Capture the cell that displays the provided text and extract its [x, y] central coordinate. 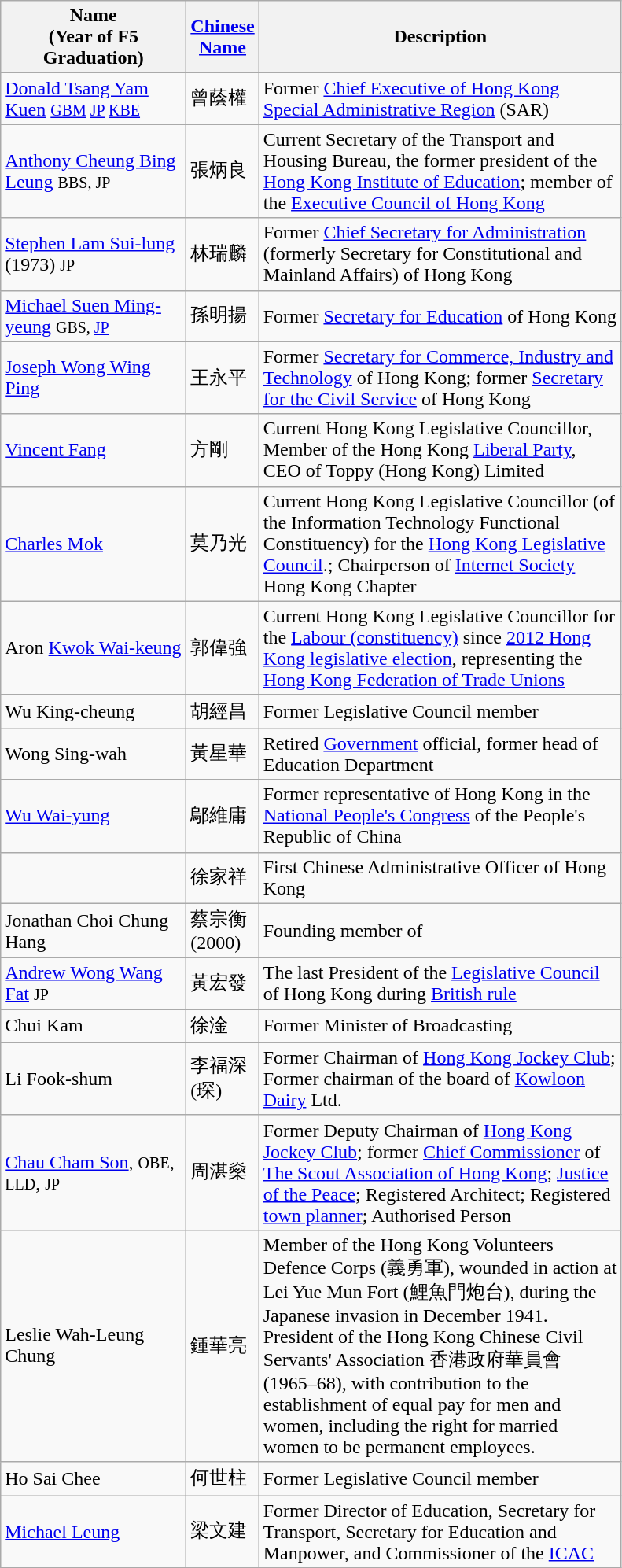
方剛 [223, 450]
王永平 [223, 378]
Wong Sing-wah [94, 754]
Former representative of Hong Kong in the National People's Congress of the People's Republic of China [440, 816]
Former Chief Secretary for Administration (formerly Secretary for Constitutional and Mainland Affairs) of Hong Kong [440, 254]
Andrew Wong Wang Fat JP [94, 983]
Former Chief Executive of Hong Kong Special Administrative Region (SAR) [440, 99]
Aron Kwok Wai-keung [94, 648]
Founding member of [440, 931]
曾蔭權 [223, 99]
Name(Year of F5 Graduation) [94, 37]
Leslie Wah-Leung Chung [94, 1345]
Former Director of Education, Secretary for Transport, Secretary for Education and Manpower, and Commissioner of the ICAC [440, 1531]
Chui Kam [94, 1026]
何世柱 [223, 1479]
梁文建 [223, 1531]
The last President of the Legislative Council of Hong Kong during British rule [440, 983]
Vincent Fang [94, 450]
黃星華 [223, 754]
Former Minister of Broadcasting [440, 1026]
Wu Wai-yung [94, 816]
Description [440, 37]
李福深(琛) [223, 1079]
孫明揚 [223, 316]
郭偉強 [223, 648]
胡經昌 [223, 711]
Stephen Lam Sui-lung (1973) JP [94, 254]
Retired Government official, former head of Education Department [440, 754]
鄔維庸 [223, 816]
Wu King-cheung [94, 711]
Former Chairman of Hong Kong Jockey Club; Former chairman of the board of Kowloon Dairy Ltd. [440, 1079]
林瑞麟 [223, 254]
Chau Cham Son, OBE, LLD, JP [94, 1172]
Former Secretary for Education of Hong Kong [440, 316]
Current Hong Kong Legislative Councillor, Member of the Hong Kong Liberal Party, CEO of Toppy (Hong Kong) Limited [440, 450]
Charles Mok [94, 544]
周湛燊 [223, 1172]
黃宏發 [223, 983]
徐淦 [223, 1026]
First Chinese Administrative Officer of Hong Kong [440, 878]
Michael Suen Ming-yeung GBS, JP [94, 316]
Michael Leung [94, 1531]
Former Secretary for Commerce, Industry and Technology of Hong Kong; former Secretary for the Civil Service of Hong Kong [440, 378]
Ho Sai Chee [94, 1479]
Joseph Wong Wing Ping [94, 378]
Anthony Cheung Bing Leung BBS, JP [94, 172]
Li Fook-shum [94, 1079]
Donald Tsang Yam Kuen GBM JP KBE [94, 99]
張炳良 [223, 172]
Jonathan Choi Chung Hang [94, 931]
Chinese Name [223, 37]
莫乃光 [223, 544]
鍾華亮 [223, 1345]
蔡宗衡 (2000) [223, 931]
徐家祥 [223, 878]
